Scan for the cell matching the given text and deliver its [x, y] coordinate at center. 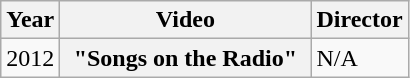
"Songs on the Radio" [186, 58]
N/A [360, 58]
2012 [30, 58]
Director [360, 20]
Year [30, 20]
Video [186, 20]
